Identify which cell holds the provided text, then report its (X, Y) central coordinate. 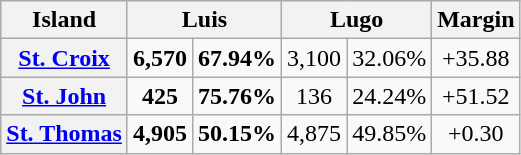
136 (314, 96)
67.94% (236, 58)
425 (160, 96)
+51.52 (476, 96)
24.24% (390, 96)
Luis (204, 20)
+0.30 (476, 134)
50.15% (236, 134)
49.85% (390, 134)
4,875 (314, 134)
4,905 (160, 134)
St. Thomas (64, 134)
+35.88 (476, 58)
Margin (476, 20)
3,100 (314, 58)
St. Croix (64, 58)
32.06% (390, 58)
Lugo (357, 20)
6,570 (160, 58)
St. John (64, 96)
Island (64, 20)
75.76% (236, 96)
